Provide the (X, Y) coordinate of the cell's center where the given text is located.  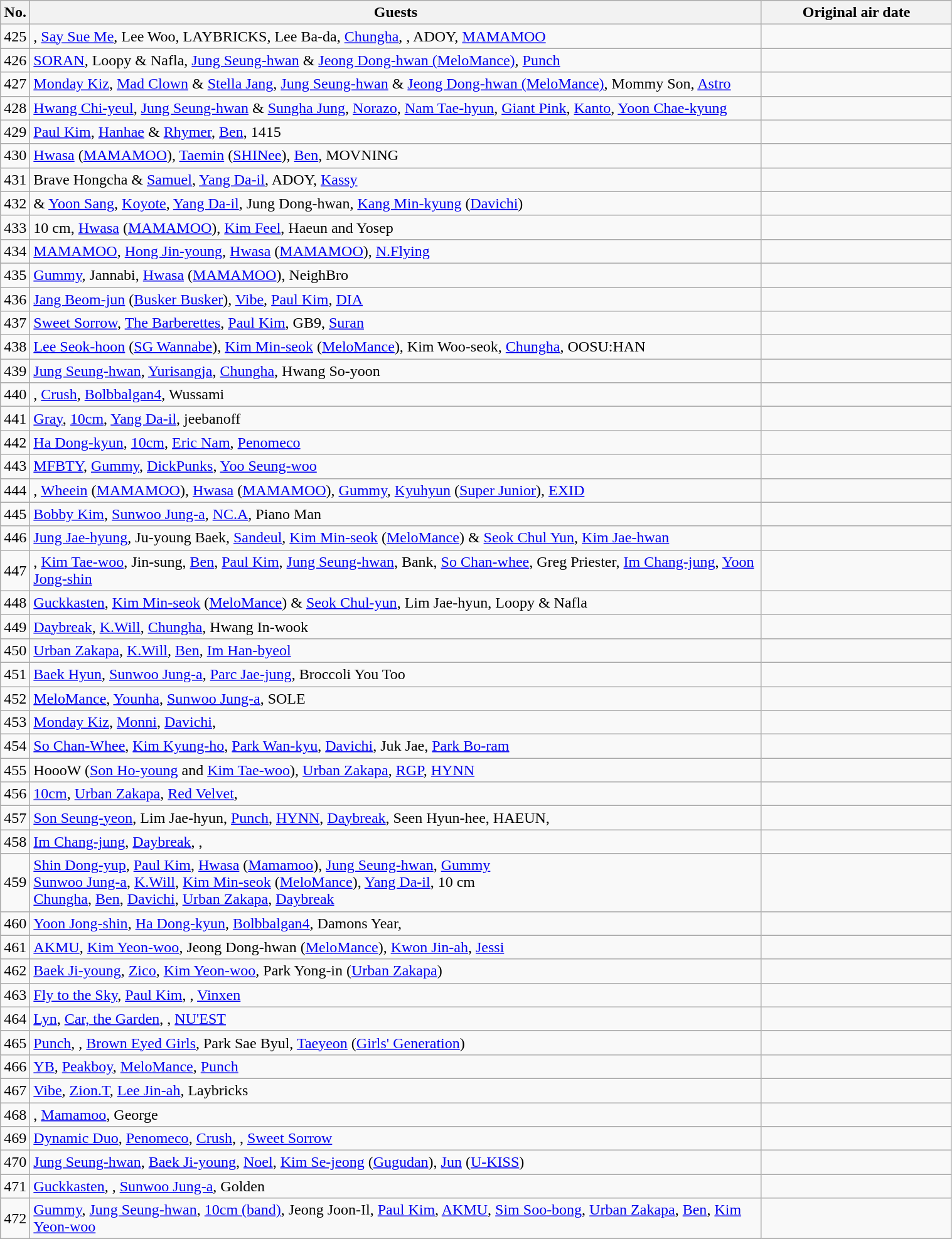
Son Seung-yeon, Lim Jae-hyun, Punch, HYNN, Daybreak, Seen Hyun-hee, HAEUN, (395, 818)
444 (15, 490)
456 (15, 794)
455 (15, 770)
428 (15, 108)
, Mamamoo, George (395, 1114)
458 (15, 842)
427 (15, 84)
467 (15, 1090)
434 (15, 251)
463 (15, 995)
Im Chang-jung, Daybreak, , (395, 842)
, Crush, Bolbbalgan4, Wussami (395, 395)
453 (15, 722)
454 (15, 746)
425 (15, 36)
Gray, 10cm, Yang Da-il, jeebanoff (395, 419)
446 (15, 538)
MFBTY, Gummy, DickPunks, Yoo Seung-woo (395, 466)
Guckkasten, Kim Min-seok (MeloMance) & Seok Chul-yun, Lim Jae-hyun, Loopy & Nafla (395, 603)
& Yoon Sang, Koyote, Yang Da-il, Jung Dong-hwan, Kang Min-kyung (Davichi) (395, 203)
10cm, Urban Zakapa, Red Velvet, (395, 794)
Jung Seung-hwan, Baek Ji-young, Noel, Kim Se-jeong (Gugudan), Jun (U-KISS) (395, 1162)
460 (15, 923)
Bobby Kim, Sunwoo Jung-a, NC.A, Piano Man (395, 514)
Jung Jae-hyung, Ju-young Baek, Sandeul, Kim Min-seok (MeloMance) & Seok Chul Yun, Kim Jae-hwan (395, 538)
443 (15, 466)
464 (15, 1019)
Monday Kiz, Mad Clown & Stella Jang, Jung Seung-hwan & Jeong Dong-hwan (MeloMance), Mommy Son, Astro (395, 84)
Baek Hyun, Sunwoo Jung-a, Parc Jae-jung, Broccoli You Too (395, 674)
Vibe, Zion.T, Lee Jin-ah, Laybricks (395, 1090)
Guests (395, 13)
HoooW (Son Ho-young and Kim Tae-woo), Urban Zakapa, RGP, HYNN (395, 770)
459 (15, 882)
461 (15, 947)
429 (15, 132)
Original air date (856, 13)
MeloMance, Younha, Sunwoo Jung-a, SOLE (395, 699)
Gummy, Jung Seung-hwan, 10cm (band), Jeong Joon-Il, Paul Kim, AKMU, Sim Soo-bong, Urban Zakapa, Ben, Kim Yeon-woo (395, 1219)
439 (15, 371)
Fly to the Sky, Paul Kim, , Vinxen (395, 995)
Lee Seok-hoon (SG Wannabe), Kim Min-seok (MeloMance), Kim Woo-seok, Chungha, OOSU:HAN (395, 347)
447 (15, 570)
470 (15, 1162)
440 (15, 395)
Jung Seung-hwan, Yurisangja, Chungha, Hwang So-yoon (395, 371)
10 cm, Hwasa (MAMAMOO), Kim Feel, Haeun and Yosep (395, 227)
Dynamic Duo, Penomeco, Crush, , Sweet Sorrow (395, 1139)
426 (15, 60)
469 (15, 1139)
465 (15, 1043)
No. (15, 13)
437 (15, 323)
MAMAMOO, Hong Jin-young, Hwasa (MAMAMOO), N.Flying (395, 251)
448 (15, 603)
445 (15, 514)
AKMU, Kim Yeon-woo, Jeong Dong-hwan (MeloMance), Kwon Jin-ah, Jessi (395, 947)
432 (15, 203)
472 (15, 1219)
435 (15, 275)
Hwang Chi-yeul, Jung Seung-hwan & Sungha Jung, Norazo, Nam Tae-hyun, Giant Pink, Kanto, Yoon Chae-kyung (395, 108)
YB, Peakboy, MeloMance, Punch (395, 1066)
451 (15, 674)
433 (15, 227)
Sweet Sorrow, The Barberettes, Paul Kim, GB9, Suran (395, 323)
Guckkasten, , Sunwoo Jung-a, Golden (395, 1186)
Gummy, Jannabi, Hwasa (MAMAMOO), NeighBro (395, 275)
Urban Zakapa, K.Will, Ben, Im Han-byeol (395, 650)
Lyn, Car, the Garden, , NU'EST (395, 1019)
431 (15, 180)
SORAN, Loopy & Nafla, Jung Seung-hwan & Jeong Dong-hwan (MeloMance), Punch (395, 60)
466 (15, 1066)
462 (15, 971)
450 (15, 650)
Yoon Jong-shin, Ha Dong-kyun, Bolbbalgan4, Damons Year, (395, 923)
Punch, , Brown Eyed Girls, Park Sae Byul, Taeyeon (Girls' Generation) (395, 1043)
471 (15, 1186)
Brave Hongcha & Samuel, Yang Da-il, ADOY, Kassy (395, 180)
436 (15, 299)
Baek Ji-young, Zico, Kim Yeon-woo, Park Yong-in (Urban Zakapa) (395, 971)
449 (15, 626)
Jang Beom-jun (Busker Busker), Vibe, Paul Kim, DIA (395, 299)
Paul Kim, Hanhae & Rhymer, Ben, 1415 (395, 132)
Daybreak, K.Will, Chungha, Hwang In-wook (395, 626)
438 (15, 347)
, Wheein (MAMAMOO), Hwasa (MAMAMOO), Gummy, Kyuhyun (Super Junior), EXID (395, 490)
430 (15, 156)
, Kim Tae-woo, Jin-sung, Ben, Paul Kim, Jung Seung-hwan, Bank, So Chan-whee, Greg Priester, Im Chang-jung, Yoon Jong-shin (395, 570)
468 (15, 1114)
So Chan-Whee, Kim Kyung-ho, Park Wan-kyu, Davichi, Juk Jae, Park Bo-ram (395, 746)
Hwasa (MAMAMOO), Taemin (SHINee), Ben, MOVNING (395, 156)
Ha Dong-kyun, 10cm, Eric Nam, Penomeco (395, 442)
, Say Sue Me, Lee Woo, LAYBRICKS, Lee Ba-da, Chungha, , ADOY, MAMAMOO (395, 36)
457 (15, 818)
452 (15, 699)
441 (15, 419)
Monday Kiz, Monni, Davichi, (395, 722)
442 (15, 442)
